Scan for the cell matching the given text and deliver its (x, y) coordinate at center. 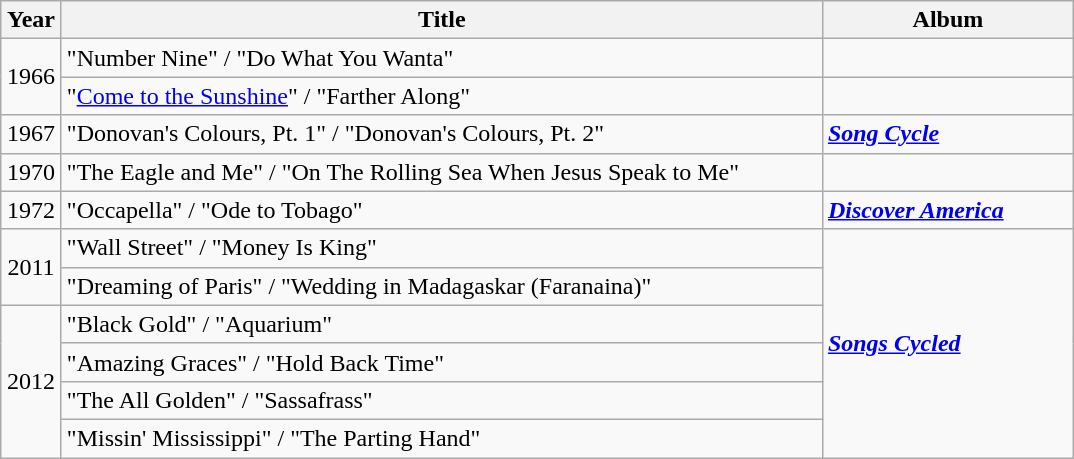
1972 (32, 210)
"Black Gold" / "Aquarium" (442, 324)
"Missin' Mississippi" / "The Parting Hand" (442, 438)
1966 (32, 77)
"Come to the Sunshine" / "Farther Along" (442, 96)
"Donovan's Colours, Pt. 1" / "Donovan's Colours, Pt. 2" (442, 134)
"Number Nine" / "Do What You Wanta" (442, 58)
1970 (32, 172)
Songs Cycled (948, 343)
"The All Golden" / "Sassafrass" (442, 400)
Title (442, 20)
"Occapella" / "Ode to Tobago" (442, 210)
2012 (32, 381)
1967 (32, 134)
2011 (32, 267)
Album (948, 20)
"Amazing Graces" / "Hold Back Time" (442, 362)
Discover America (948, 210)
"The Eagle and Me" / "On The Rolling Sea When Jesus Speak to Me" (442, 172)
"Dreaming of Paris" / "Wedding in Madagaskar (Faranaina)" (442, 286)
Song Cycle (948, 134)
"Wall Street" / "Money Is King" (442, 248)
Year (32, 20)
